Output the (x, y) coordinate of the center of the cell containing the given text.  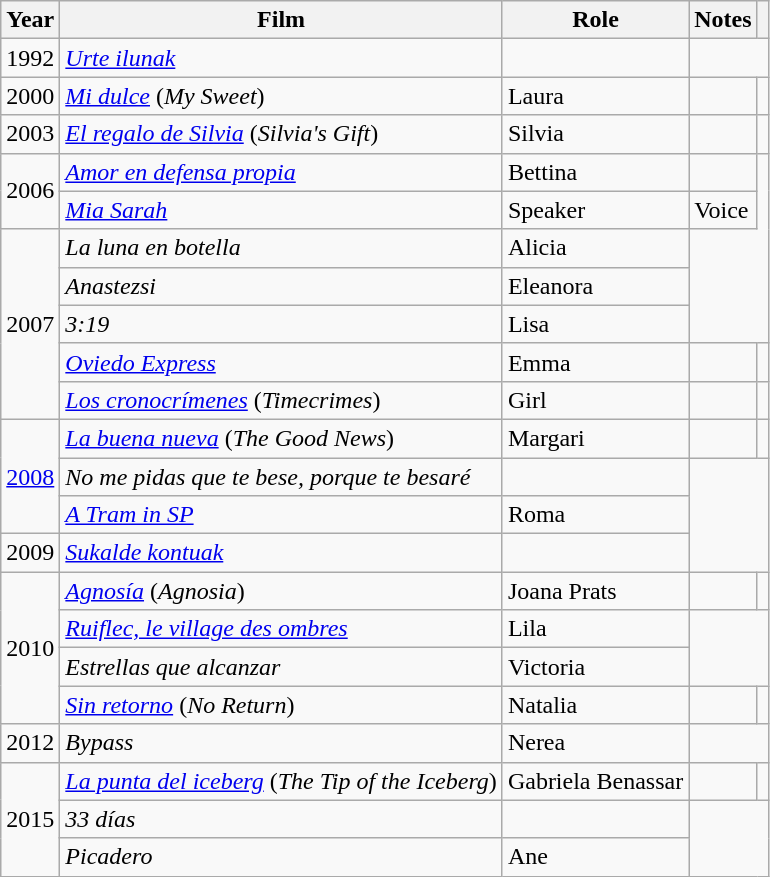
2012 (30, 743)
Silvia (595, 134)
A Tram in SP (282, 515)
Amor en defensa propia (282, 172)
Notes (723, 20)
2008 (30, 476)
Urte ilunak (282, 58)
Sukalde kontuak (282, 553)
La punta del iceberg (The Tip of the Iceberg) (282, 781)
Margari (595, 438)
2007 (30, 324)
No me pidas que te bese, porque te besaré (282, 477)
2000 (30, 96)
El regalo de Silvia (Silvia's Gift) (282, 134)
Picadero (282, 857)
Agnosía (Agnosia) (282, 591)
Sin retorno (No Return) (282, 705)
Bettina (595, 172)
Estrellas que alcanzar (282, 667)
Girl (595, 400)
Mi dulce (My Sweet) (282, 96)
Roma (595, 515)
Ane (595, 857)
Mia Sarah (282, 210)
Los cronocrímenes (Timecrimes) (282, 400)
Speaker (595, 210)
Emma (595, 362)
2010 (30, 648)
1992 (30, 58)
2009 (30, 553)
Ruiflec, le village des ombres (282, 629)
Film (282, 20)
2015 (30, 819)
Alicia (595, 248)
Lila (595, 629)
2006 (30, 191)
Laura (595, 96)
3:19 (282, 324)
Anastezsi (282, 286)
Oviedo Express (282, 362)
La luna en botella (282, 248)
La buena nueva (The Good News) (282, 438)
33 días (282, 819)
Voice (723, 210)
Lisa (595, 324)
Nerea (595, 743)
Bypass (282, 743)
Victoria (595, 667)
Natalia (595, 705)
Eleanora (595, 286)
2003 (30, 134)
Joana Prats (595, 591)
Gabriela Benassar (595, 781)
Year (30, 20)
Role (595, 20)
